Output the [x, y] coordinate of the center of the cell containing the given text.  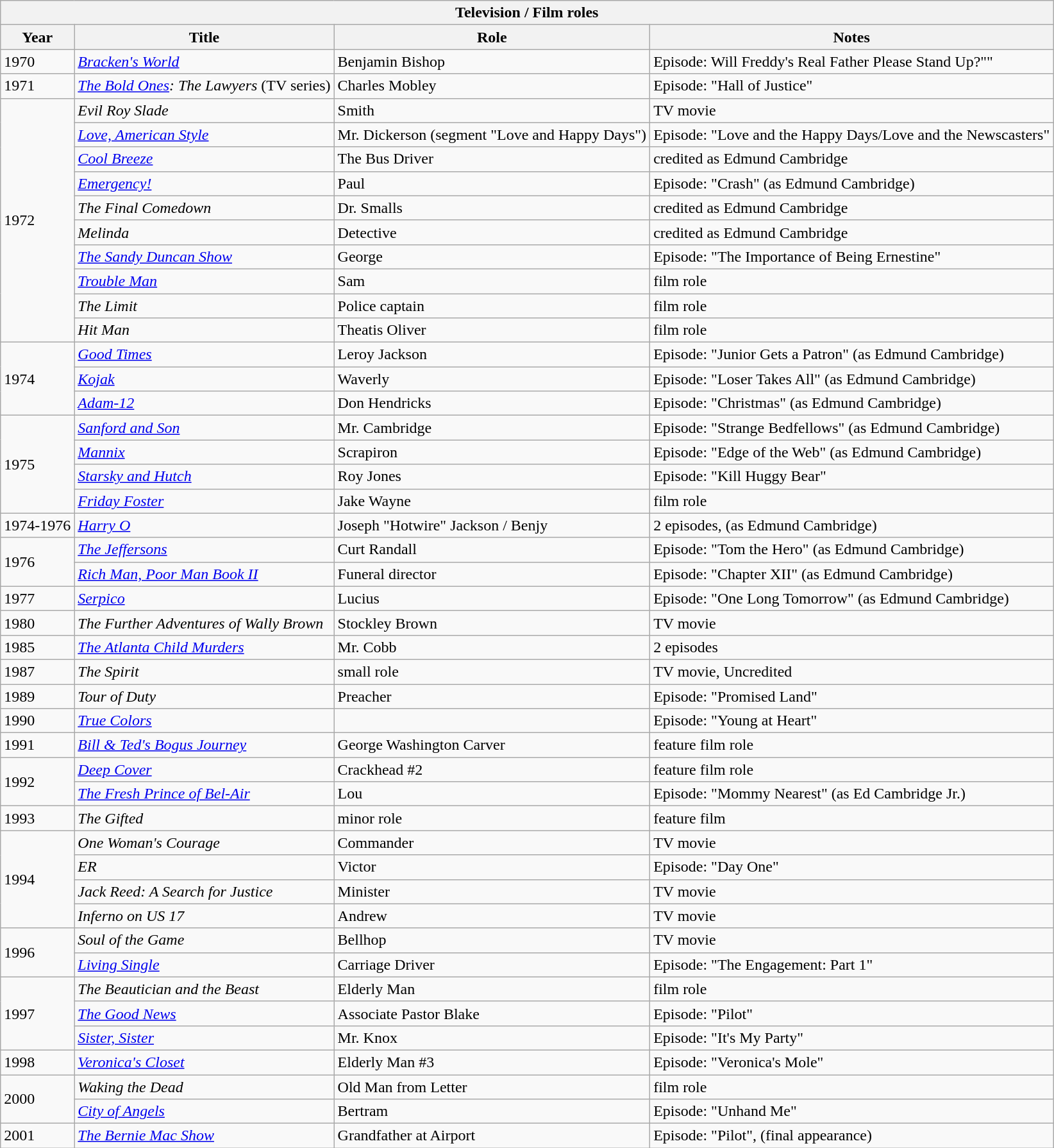
Bracken's World [204, 62]
Love, American Style [204, 135]
Episode: "Promised Land" [851, 696]
Trouble Man [204, 281]
Waverly [492, 379]
Rich Man, Poor Man Book II [204, 574]
Tour of Duty [204, 696]
George [492, 257]
The Atlanta Child Murders [204, 647]
1985 [37, 647]
Curt Randall [492, 550]
Episode: "Veronica's Mole" [851, 1062]
Mr. Dickerson (segment "Love and Happy Days") [492, 135]
1991 [37, 745]
Hit Man [204, 330]
True Colors [204, 721]
1993 [37, 818]
Soul of the Game [204, 940]
Old Man from Letter [492, 1087]
Lucius [492, 598]
Friday Foster [204, 501]
Paul [492, 183]
Title [204, 37]
Smith [492, 110]
The Spirit [204, 671]
Episode: "Tom the Hero" (as Edmund Cambridge) [851, 550]
Episode: "Chapter XII" (as Edmund Cambridge) [851, 574]
Evil Roy Slade [204, 110]
TV movie, Uncredited [851, 671]
Emergency! [204, 183]
Episode: "Unhand Me" [851, 1111]
Dr. Smalls [492, 208]
1990 [37, 721]
Joseph "Hotwire" Jackson / Benjy [492, 525]
Episode: "Edge of the Web" (as Edmund Cambridge) [851, 452]
Good Times [204, 355]
Detective [492, 232]
feature film [851, 818]
Deep Cover [204, 770]
The Final Comedown [204, 208]
ER [204, 867]
Notes [851, 37]
Associate Pastor Blake [492, 1013]
Jake Wayne [492, 501]
1974-1976 [37, 525]
Mannix [204, 452]
small role [492, 671]
Episode: "Hall of Justice" [851, 86]
1971 [37, 86]
1976 [37, 562]
Episode: "Day One" [851, 867]
Crackhead #2 [492, 770]
Sam [492, 281]
Sanford and Son [204, 428]
Mr. Cambridge [492, 428]
Mr. Cobb [492, 647]
Elderly Man #3 [492, 1062]
George Washington Carver [492, 745]
Bill & Ted's Bogus Journey [204, 745]
Victor [492, 867]
Episode: "Mommy Nearest" (as Ed Cambridge Jr.) [851, 794]
Bellhop [492, 940]
1997 [37, 1013]
Episode: "Kill Huggy Bear" [851, 477]
Starsky and Hutch [204, 477]
Episode: "Loser Takes All" (as Edmund Cambridge) [851, 379]
Episode: "Junior Gets a Patron" (as Edmund Cambridge) [851, 355]
Year [37, 37]
Charles Mobley [492, 86]
Andrew [492, 916]
2001 [37, 1136]
Elderly Man [492, 989]
Preacher [492, 696]
1974 [37, 379]
Roy Jones [492, 477]
Minister [492, 891]
Episode: "Crash" (as Edmund Cambridge) [851, 183]
1998 [37, 1062]
Episode: "It's My Party" [851, 1038]
Living Single [204, 965]
2 episodes, (as Edmund Cambridge) [851, 525]
Episode: "One Long Tomorrow" (as Edmund Cambridge) [851, 598]
The Gifted [204, 818]
Stockley Brown [492, 623]
Episode: "Love and the Happy Days/Love and the Newscasters" [851, 135]
1992 [37, 782]
Inferno on US 17 [204, 916]
The Bus Driver [492, 159]
Don Hendricks [492, 403]
Waking the Dead [204, 1087]
The Limit [204, 306]
Leroy Jackson [492, 355]
Kojak [204, 379]
1996 [37, 952]
1977 [37, 598]
City of Angels [204, 1111]
The Jeffersons [204, 550]
Bertram [492, 1111]
2000 [37, 1099]
The Beautician and the Beast [204, 989]
Grandfather at Airport [492, 1136]
Episode: "The Importance of Being Ernestine" [851, 257]
2 episodes [851, 647]
Episode: "Pilot", (final appearance) [851, 1136]
Scrapiron [492, 452]
Commander [492, 843]
minor role [492, 818]
1994 [37, 879]
Benjamin Bishop [492, 62]
The Sandy Duncan Show [204, 257]
Television / Film roles [527, 13]
Jack Reed: A Search for Justice [204, 891]
Melinda [204, 232]
1975 [37, 464]
Sister, Sister [204, 1038]
One Woman's Courage [204, 843]
The Bold Ones: The Lawyers (TV series) [204, 86]
The Bernie Mac Show [204, 1136]
1980 [37, 623]
Episode: Will Freddy's Real Father Please Stand Up?"" [851, 62]
Funeral director [492, 574]
Harry O [204, 525]
Veronica's Closet [204, 1062]
1987 [37, 671]
Carriage Driver [492, 965]
Episode: "Strange Bedfellows" (as Edmund Cambridge) [851, 428]
The Good News [204, 1013]
Lou [492, 794]
Police captain [492, 306]
Episode: "Pilot" [851, 1013]
Mr. Knox [492, 1038]
Theatis Oliver [492, 330]
Episode: "Christmas" (as Edmund Cambridge) [851, 403]
The Further Adventures of Wally Brown [204, 623]
Serpico [204, 598]
1989 [37, 696]
1972 [37, 221]
Role [492, 37]
The Fresh Prince of Bel-Air [204, 794]
1970 [37, 62]
Episode: "The Engagement: Part 1" [851, 965]
Cool Breeze [204, 159]
Episode: "Young at Heart" [851, 721]
Adam-12 [204, 403]
